Find where the given text appears and provide that cell's center as (x, y) coordinate. 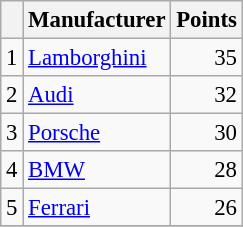
4 (12, 170)
5 (12, 208)
3 (12, 133)
Porsche (97, 133)
2 (12, 95)
28 (206, 170)
26 (206, 208)
BMW (97, 170)
Ferrari (97, 208)
30 (206, 133)
35 (206, 58)
32 (206, 95)
Lamborghini (97, 58)
1 (12, 58)
Points (206, 20)
Audi (97, 95)
Manufacturer (97, 20)
